Output the [X, Y] coordinate of the center of the cell containing the given text.  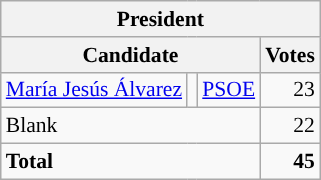
Candidate [130, 55]
45 [290, 162]
President [160, 19]
Total [130, 162]
Blank [130, 126]
Votes [290, 55]
22 [290, 126]
23 [290, 90]
PSOE [228, 90]
María Jesús Álvarez [94, 90]
